Return the [X, Y] coordinate for the center point of the cell that contains the specified text.  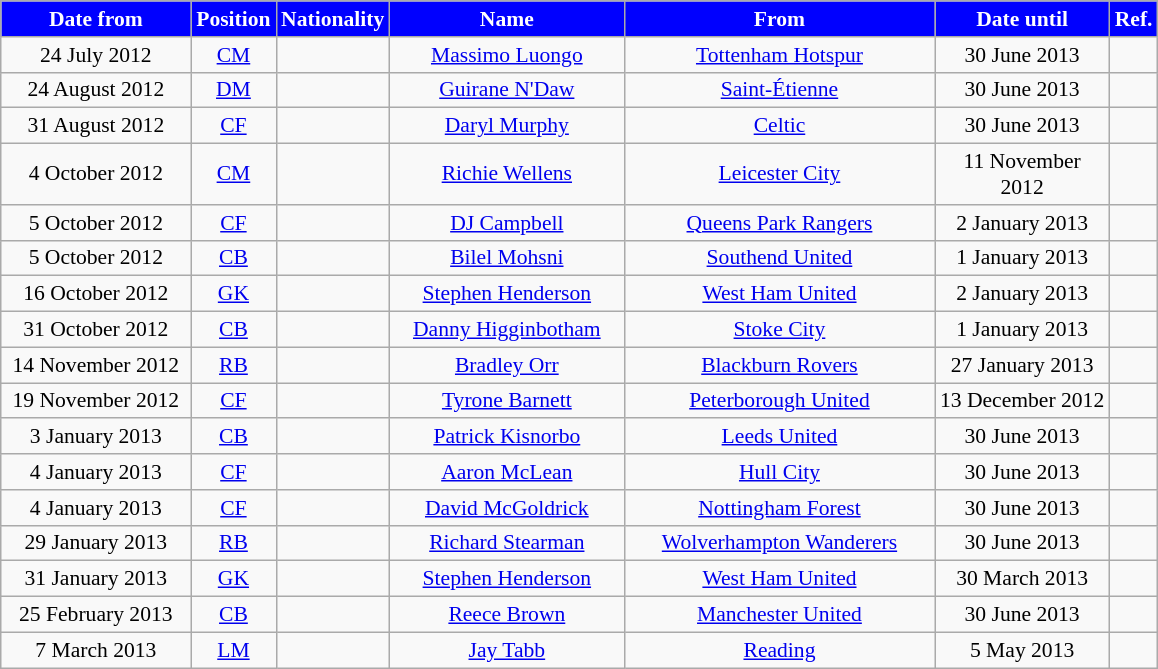
3 January 2013 [96, 437]
Date until [1022, 19]
Manchester United [779, 615]
Hull City [779, 472]
David McGoldrick [506, 508]
Patrick Kisnorbo [506, 437]
11 November 2012 [1022, 174]
Reading [779, 650]
13 December 2012 [1022, 401]
27 January 2013 [1022, 365]
Danny Higginbotham [506, 330]
7 March 2013 [96, 650]
Name [506, 19]
Queens Park Rangers [779, 223]
5 May 2013 [1022, 650]
Leicester City [779, 174]
25 February 2013 [96, 615]
Saint-Étienne [779, 90]
Nationality [332, 19]
DJ Campbell [506, 223]
Tottenham Hotspur [779, 55]
Daryl Murphy [506, 126]
Peterborough United [779, 401]
Blackburn Rovers [779, 365]
Bilel Mohsni [506, 258]
29 January 2013 [96, 543]
30 March 2013 [1022, 579]
Tyrone Barnett [506, 401]
DM [234, 90]
19 November 2012 [96, 401]
Reece Brown [506, 615]
Richie Wellens [506, 174]
Date from [96, 19]
Massimo Luongo [506, 55]
24 August 2012 [96, 90]
From [779, 19]
Guirane N'Daw [506, 90]
Position [234, 19]
Stoke City [779, 330]
Jay Tabb [506, 650]
Bradley Orr [506, 365]
16 October 2012 [96, 294]
LM [234, 650]
Southend United [779, 258]
24 July 2012 [96, 55]
Aaron McLean [506, 472]
4 October 2012 [96, 174]
Leeds United [779, 437]
Ref. [1134, 19]
31 October 2012 [96, 330]
31 January 2013 [96, 579]
31 August 2012 [96, 126]
Nottingham Forest [779, 508]
Wolverhampton Wanderers [779, 543]
Celtic [779, 126]
14 November 2012 [96, 365]
Richard Stearman [506, 543]
